Search for the cell housing the specified text and yield its [X, Y] center coordinate. 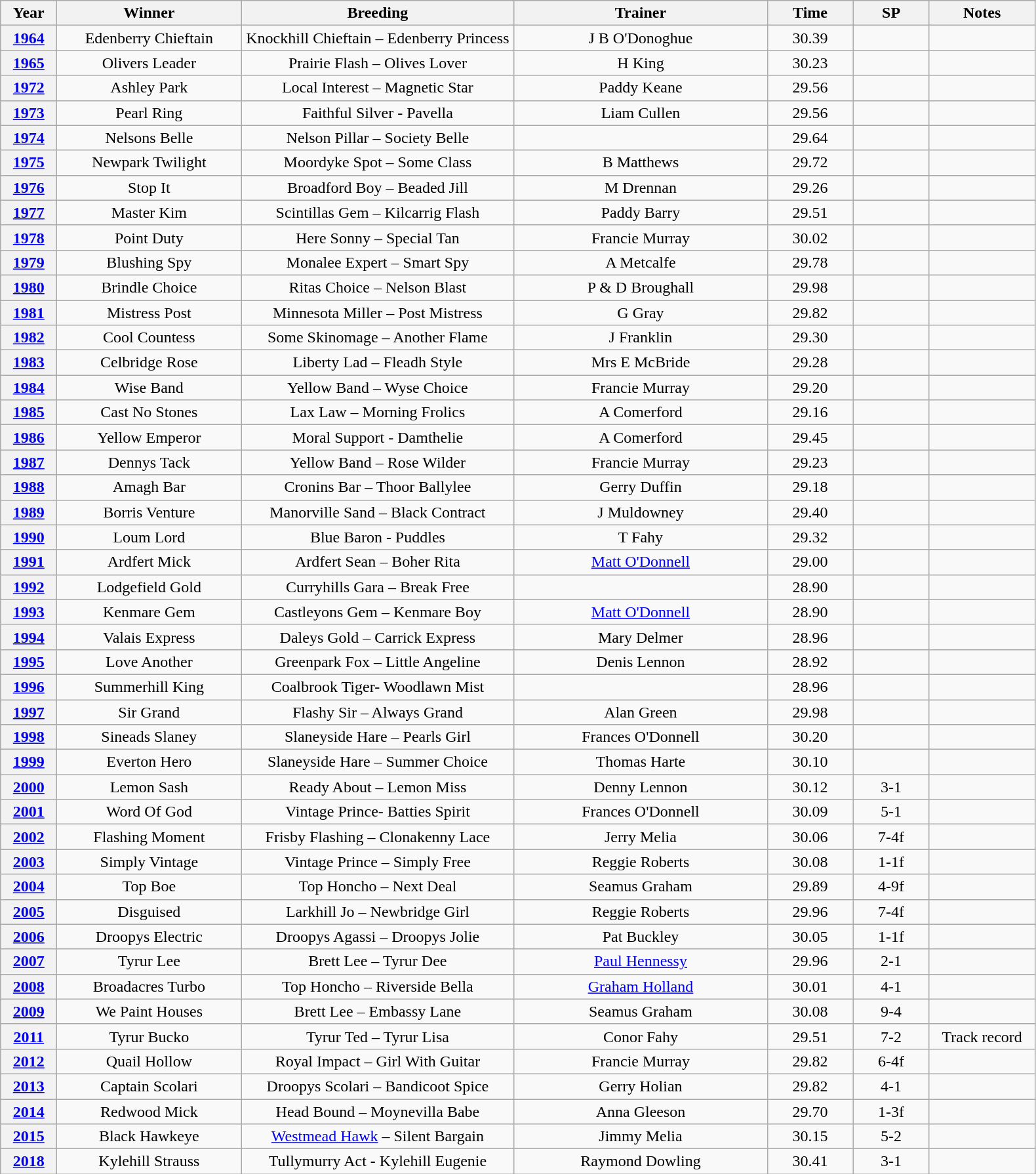
2003 [29, 862]
Breeding [378, 13]
Coalbrook Tiger- Woodlawn Mist [378, 687]
Tyrur Bucko [149, 1036]
Wise Band [149, 388]
Kylehill Strauss [149, 1162]
Ardfert Mick [149, 562]
Flashing Moment [149, 837]
Jimmy Melia [641, 1137]
Ashley Park [149, 88]
Paul Hennessy [641, 961]
Top Honcho – Next Deal [378, 887]
1976 [29, 188]
Broadford Boy – Beaded Jill [378, 188]
1984 [29, 388]
Mistress Post [149, 313]
6-4f [891, 1061]
Top Boe [149, 887]
1980 [29, 287]
1996 [29, 687]
Yellow Band – Rose Wilder [378, 462]
Slaneyside Hare – Summer Choice [378, 762]
Liam Cullen [641, 113]
29.18 [810, 487]
2001 [29, 812]
Vintage Prince – Simply Free [378, 862]
Paddy Keane [641, 88]
Here Sonny – Special Tan [378, 237]
Pearl Ring [149, 113]
J Franklin [641, 338]
Head Bound – Moynevilla Babe [378, 1112]
29.72 [810, 163]
Tyrur Ted – Tyrur Lisa [378, 1036]
Curryhills Gara – Break Free [378, 587]
2014 [29, 1112]
1964 [29, 38]
Monalee Expert – Smart Spy [378, 262]
Broadacres Turbo [149, 986]
Scintillas Gem – Kilcarrig Flash [378, 213]
Ready About – Lemon Miss [378, 787]
Simply Vintage [149, 862]
T Fahy [641, 537]
Master Kim [149, 213]
Summerhill King [149, 687]
Borris Venture [149, 512]
Ardfert Sean – Boher Rita [378, 562]
1994 [29, 637]
B Matthews [641, 163]
Stop It [149, 188]
Larkhill Jo – Newbridge Girl [378, 912]
Loum Lord [149, 537]
Prairie Flash – Olives Lover [378, 63]
30.41 [810, 1162]
Graham Holland [641, 986]
30.12 [810, 787]
Tyrur Lee [149, 961]
Flashy Sir – Always Grand [378, 712]
1986 [29, 437]
Liberty Lad – Fleadh Style [378, 363]
Winner [149, 13]
Edenberry Chieftain [149, 38]
Conor Fahy [641, 1036]
Moordyke Spot – Some Class [378, 163]
Cool Countess [149, 338]
1965 [29, 63]
SP [891, 13]
Royal Impact – Girl With Guitar [378, 1061]
29.30 [810, 338]
Greenpark Fox – Little Angeline [378, 662]
1983 [29, 363]
J B O'Donoghue [641, 38]
1987 [29, 462]
Cronins Bar – Thoor Ballylee [378, 487]
J Muldowney [641, 512]
Disguised [149, 912]
Blue Baron - Puddles [378, 537]
2009 [29, 1011]
P & D Broughall [641, 287]
Local Interest – Magnetic Star [378, 88]
M Drennan [641, 188]
Manorville Sand – Black Contract [378, 512]
Cast No Stones [149, 413]
Sir Grand [149, 712]
1985 [29, 413]
Faithful Silver - Pavella [378, 113]
2011 [29, 1036]
30.05 [810, 937]
1981 [29, 313]
29.16 [810, 413]
1974 [29, 138]
1975 [29, 163]
1991 [29, 562]
Kenmare Gem [149, 612]
Denny Lennon [641, 787]
Black Hawkeye [149, 1137]
29.00 [810, 562]
Top Honcho – Riverside Bella [378, 986]
Love Another [149, 662]
H King [641, 63]
30.02 [810, 237]
1997 [29, 712]
Year [29, 13]
Gerry Duffin [641, 487]
Tullymurry Act - Kylehill Eugenie [378, 1162]
Valais Express [149, 637]
Sineads Slaney [149, 737]
1972 [29, 88]
Jerry Melia [641, 837]
1990 [29, 537]
Frisby Flashing – Clonakenny Lace [378, 837]
Anna Gleeson [641, 1112]
29.45 [810, 437]
Slaneyside Hare – Pearls Girl [378, 737]
Point Duty [149, 237]
29.28 [810, 363]
Blushing Spy [149, 262]
Nelsons Belle [149, 138]
1-3f [891, 1112]
Daleys Gold – Carrick Express [378, 637]
Brett Lee – Embassy Lane [378, 1011]
Knockhill Chieftain – Edenberry Princess [378, 38]
2005 [29, 912]
Nelson Pillar – Society Belle [378, 138]
A Metcalfe [641, 262]
29.20 [810, 388]
Olivers Leader [149, 63]
28.92 [810, 662]
5-1 [891, 812]
Some Skinomage – Another Flame [378, 338]
29.32 [810, 537]
Thomas Harte [641, 762]
1982 [29, 338]
Paddy Barry [641, 213]
2015 [29, 1137]
2002 [29, 837]
Denis Lennon [641, 662]
1978 [29, 237]
2013 [29, 1086]
We Paint Houses [149, 1011]
Mrs E McBride [641, 363]
2000 [29, 787]
5-2 [891, 1137]
30.23 [810, 63]
Time [810, 13]
Yellow Band – Wyse Choice [378, 388]
30.15 [810, 1137]
30.20 [810, 737]
30.06 [810, 837]
Alan Green [641, 712]
1977 [29, 213]
2-1 [891, 961]
2006 [29, 937]
Brett Lee – Tyrur Dee [378, 961]
Amagh Bar [149, 487]
Droopys Electric [149, 937]
1989 [29, 512]
2018 [29, 1162]
1973 [29, 113]
Lax Law – Morning Frolics [378, 413]
2007 [29, 961]
Droopys Agassi – Droopys Jolie [378, 937]
2008 [29, 986]
Lodgefield Gold [149, 587]
29.78 [810, 262]
Captain Scolari [149, 1086]
1979 [29, 262]
Minnesota Miller – Post Mistress [378, 313]
1999 [29, 762]
30.09 [810, 812]
7-2 [891, 1036]
29.23 [810, 462]
29.64 [810, 138]
Yellow Emperor [149, 437]
Lemon Sash [149, 787]
2012 [29, 1061]
29.40 [810, 512]
30.39 [810, 38]
Raymond Dowling [641, 1162]
G Gray [641, 313]
Redwood Mick [149, 1112]
Droopys Scolari – Bandicoot Spice [378, 1086]
9-4 [891, 1011]
Word Of God [149, 812]
Moral Support - Damthelie [378, 437]
Vintage Prince- Batties Spirit [378, 812]
Quail Hollow [149, 1061]
Notes [982, 13]
2004 [29, 887]
30.10 [810, 762]
1998 [29, 737]
Gerry Holian [641, 1086]
29.70 [810, 1112]
4-9f [891, 887]
Mary Delmer [641, 637]
Pat Buckley [641, 937]
1988 [29, 487]
Newpark Twilight [149, 163]
30.01 [810, 986]
Celbridge Rose [149, 363]
29.26 [810, 188]
Trainer [641, 13]
Everton Hero [149, 762]
Track record [982, 1036]
1993 [29, 612]
Dennys Tack [149, 462]
1995 [29, 662]
Ritas Choice – Nelson Blast [378, 287]
1992 [29, 587]
Brindle Choice [149, 287]
29.89 [810, 887]
Westmead Hawk – Silent Bargain [378, 1137]
Castleyons Gem – Kenmare Boy [378, 612]
